From the cell containing the given text, extract its center point as [x, y] coordinate. 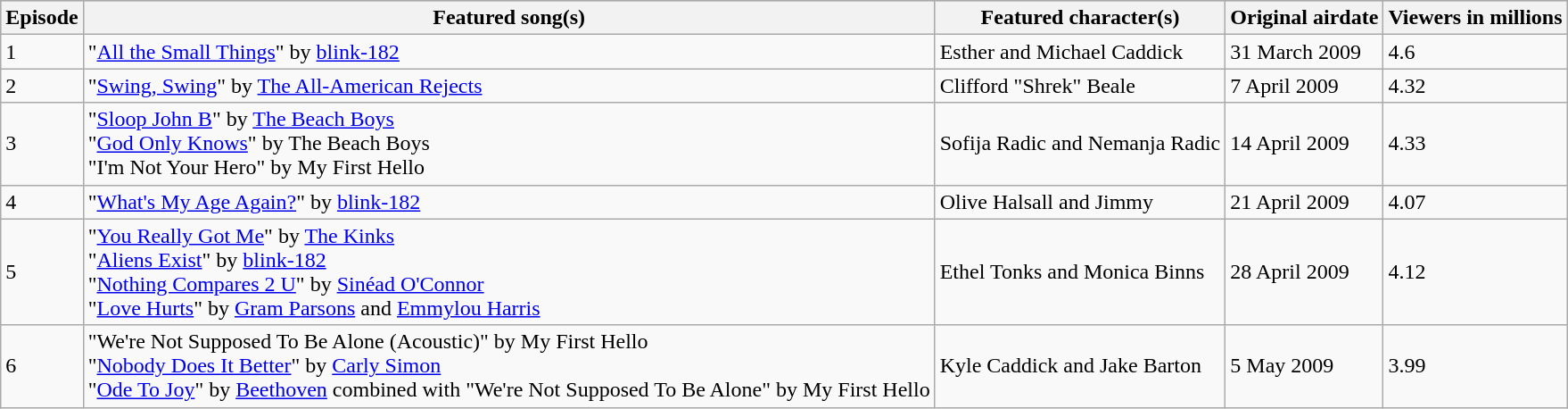
4.32 [1475, 86]
4.6 [1475, 52]
Original airdate [1304, 18]
5 [42, 271]
14 April 2009 [1304, 144]
Ethel Tonks and Monica Binns [1080, 271]
Kyle Caddick and Jake Barton [1080, 366]
Olive Halsall and Jimmy [1080, 202]
2 [42, 86]
Viewers in millions [1475, 18]
Episode [42, 18]
3.99 [1475, 366]
Esther and Michael Caddick [1080, 52]
1 [42, 52]
4.12 [1475, 271]
5 May 2009 [1304, 366]
"All the Small Things" by blink-182 [508, 52]
"Swing, Swing" by The All-American Rejects [508, 86]
31 March 2009 [1304, 52]
"You Really Got Me" by The Kinks"Aliens Exist" by blink-182"Nothing Compares 2 U" by Sinéad O'Connor"Love Hurts" by Gram Parsons and Emmylou Harris [508, 271]
4.33 [1475, 144]
Featured song(s) [508, 18]
6 [42, 366]
21 April 2009 [1304, 202]
"Sloop John B" by The Beach Boys "God Only Knows" by The Beach Boys "I'm Not Your Hero" by My First Hello [508, 144]
7 April 2009 [1304, 86]
4 [42, 202]
28 April 2009 [1304, 271]
"What's My Age Again?" by blink-182 [508, 202]
4.07 [1475, 202]
Featured character(s) [1080, 18]
Clifford "Shrek" Beale [1080, 86]
Sofija Radic and Nemanja Radic [1080, 144]
3 [42, 144]
